Return [X, Y] of the center of cell containing provided text 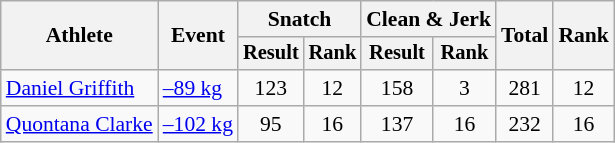
3 [464, 88]
–102 kg [198, 124]
123 [271, 88]
158 [397, 88]
Event [198, 36]
Total [524, 36]
Clean & Jerk [428, 19]
137 [397, 124]
Snatch [300, 19]
95 [271, 124]
Athlete [80, 36]
232 [524, 124]
Daniel Griffith [80, 88]
–89 kg [198, 88]
Quontana Clarke [80, 124]
281 [524, 88]
